Return [X, Y] of the center of cell containing provided text 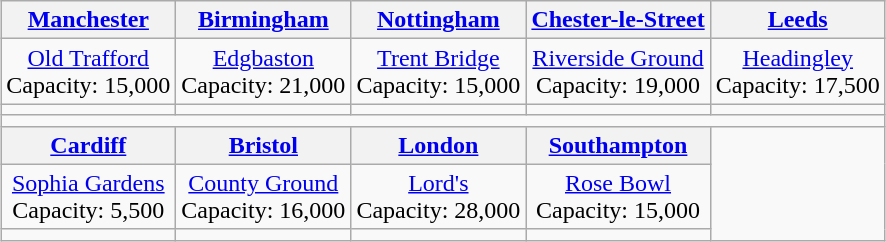
Lord'sCapacity: 28,000 [438, 196]
Riverside GroundCapacity: 19,000 [618, 72]
HeadingleyCapacity: 17,500 [798, 72]
Trent BridgeCapacity: 15,000 [438, 72]
Rose BowlCapacity: 15,000 [618, 196]
Cardiff [88, 145]
Sophia GardensCapacity: 5,500 [88, 196]
Old TraffordCapacity: 15,000 [88, 72]
Manchester [88, 20]
Nottingham [438, 20]
Birmingham [264, 20]
Bristol [264, 145]
Chester-le-Street [618, 20]
London [438, 145]
EdgbastonCapacity: 21,000 [264, 72]
Southampton [618, 145]
County GroundCapacity: 16,000 [264, 196]
Leeds [798, 20]
